Locate the cell with the specified text and output its (x, y) center coordinate. 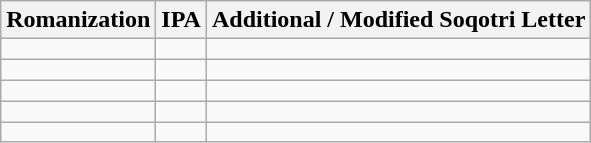
Additional / Modified Soqotri Letter (398, 20)
IPA (182, 20)
Romanization (78, 20)
